Output the (x, y) coordinate of the center of the cell containing the given text.  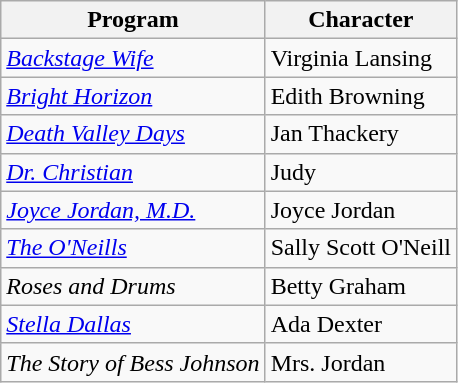
Program (133, 20)
Stella Dallas (133, 324)
Mrs. Jordan (360, 362)
Joyce Jordan, M.D. (133, 210)
The O'Neills (133, 248)
Sally Scott O'Neill (360, 248)
Ada Dexter (360, 324)
Death Valley Days (133, 134)
Betty Graham (360, 286)
Bright Horizon (133, 96)
The Story of Bess Johnson (133, 362)
Judy (360, 172)
Jan Thackery (360, 134)
Joyce Jordan (360, 210)
Backstage Wife (133, 58)
Roses and Drums (133, 286)
Virginia Lansing (360, 58)
Dr. Christian (133, 172)
Edith Browning (360, 96)
Character (360, 20)
